Locate the cell with the specified text and output its [x, y] center coordinate. 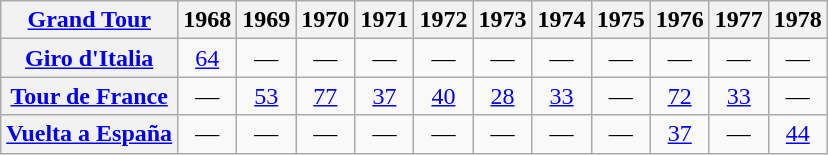
28 [502, 96]
Giro d'Italia [90, 58]
40 [444, 96]
1974 [562, 20]
1968 [208, 20]
Tour de France [90, 96]
1978 [798, 20]
44 [798, 134]
1973 [502, 20]
64 [208, 58]
77 [326, 96]
1977 [738, 20]
1969 [266, 20]
Grand Tour [90, 20]
72 [680, 96]
1971 [384, 20]
1970 [326, 20]
1975 [620, 20]
1972 [444, 20]
53 [266, 96]
1976 [680, 20]
Vuelta a España [90, 134]
